Extract the (x, y) coordinate from the center of the cell holding the provided text.  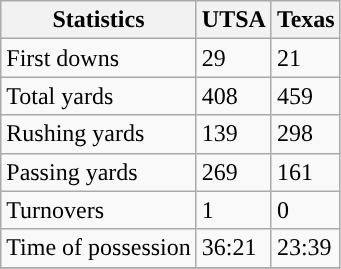
36:21 (234, 248)
0 (306, 210)
21 (306, 58)
459 (306, 96)
161 (306, 172)
Turnovers (99, 210)
Total yards (99, 96)
298 (306, 134)
First downs (99, 58)
269 (234, 172)
29 (234, 58)
23:39 (306, 248)
Time of possession (99, 248)
139 (234, 134)
408 (234, 96)
1 (234, 210)
Texas (306, 20)
UTSA (234, 20)
Rushing yards (99, 134)
Passing yards (99, 172)
Statistics (99, 20)
